From the cell containing the given text, extract its center point as (x, y) coordinate. 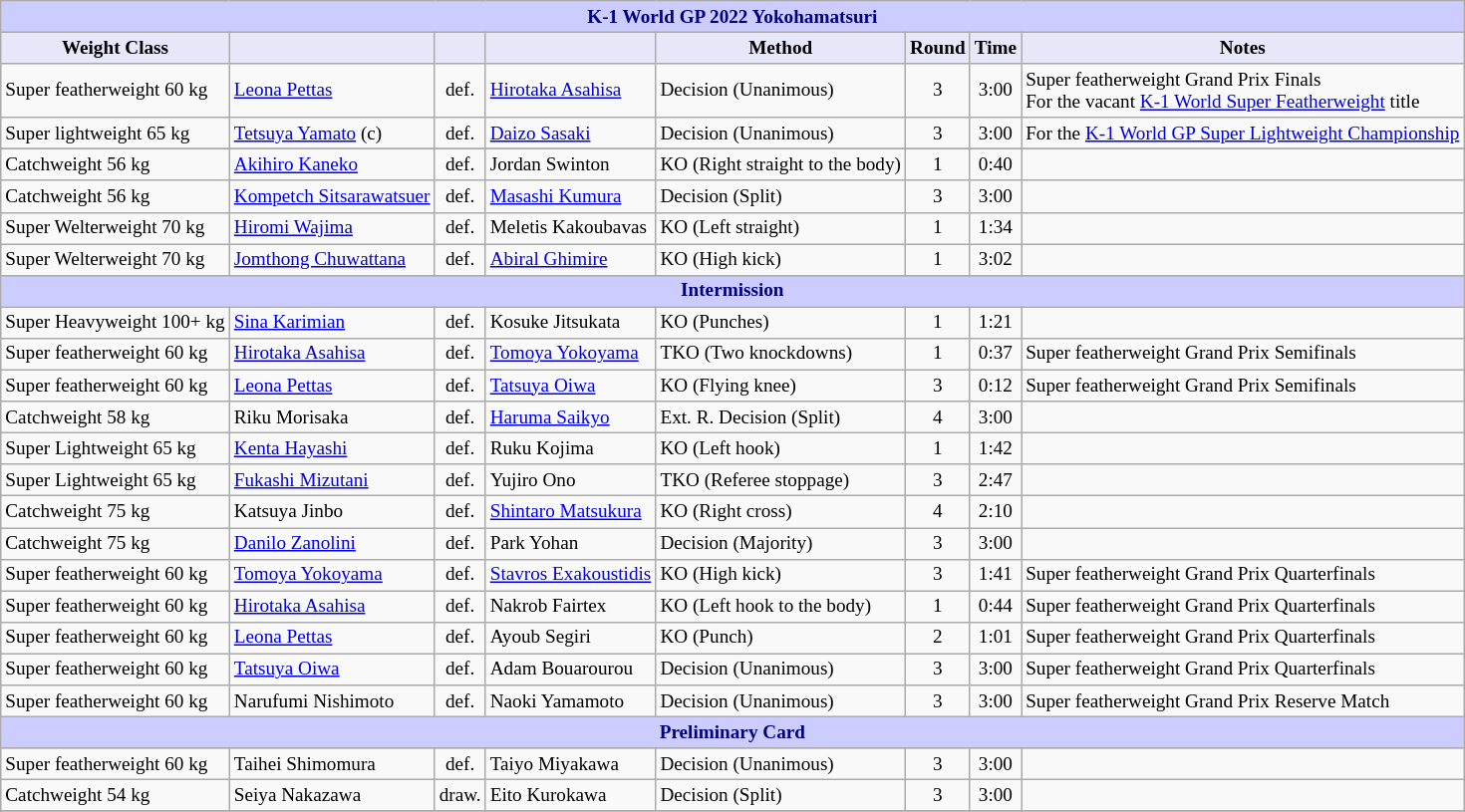
Super featherweight Grand Prix Reserve Match (1243, 701)
Preliminary Card (732, 732)
3:02 (995, 260)
Super featherweight Grand Prix Finals For the vacant K-1 World Super Featherweight title (1243, 91)
Ruku Kojima (570, 448)
Nakrob Fairtex (570, 607)
KO (Flying knee) (781, 386)
Hiromi Wajima (332, 228)
Tetsuya Yamato (c) (332, 134)
Weight Class (116, 48)
Method (781, 48)
Kompetch Sitsarawatsuer (332, 196)
TKO (Two knockdowns) (781, 354)
Jordan Swinton (570, 165)
Narufumi Nishimoto (332, 701)
TKO (Referee stoppage) (781, 480)
Ayoub Segiri (570, 638)
Catchweight 54 kg (116, 795)
Round (939, 48)
Catchweight 58 kg (116, 417)
Katsuya Jinbo (332, 512)
Abiral Ghimire (570, 260)
0:37 (995, 354)
Daizo Sasaki (570, 134)
2:47 (995, 480)
Eito Kurokawa (570, 795)
Riku Morisaka (332, 417)
Notes (1243, 48)
Super lightweight 65 kg (116, 134)
KO (Left hook to the body) (781, 607)
Ext. R. Decision (Split) (781, 417)
2 (939, 638)
Danilo Zanolini (332, 543)
Taihei Shimomura (332, 764)
Taiyo Miyakawa (570, 764)
Kosuke Jitsukata (570, 323)
2:10 (995, 512)
1:34 (995, 228)
KO (Left straight) (781, 228)
1:01 (995, 638)
Yujiro Ono (570, 480)
Naoki Yamamoto (570, 701)
Jomthong Chuwattana (332, 260)
0:12 (995, 386)
Seiya Nakazawa (332, 795)
Sina Karimian (332, 323)
Stavros Exakoustidis (570, 575)
For the K-1 World GP Super Lightweight Championship (1243, 134)
0:40 (995, 165)
KO (Right straight to the body) (781, 165)
Haruma Saikyo (570, 417)
Fukashi Mizutani (332, 480)
Super Heavyweight 100+ kg (116, 323)
K-1 World GP 2022 Yokohamatsuri (732, 17)
1:42 (995, 448)
KO (Left hook) (781, 448)
Kenta Hayashi (332, 448)
KO (Punches) (781, 323)
KO (Right cross) (781, 512)
draw. (460, 795)
Shintaro Matsukura (570, 512)
Time (995, 48)
1:41 (995, 575)
Adam Bouarourou (570, 670)
KO (Punch) (781, 638)
Park Yohan (570, 543)
Meletis Kakoubavas (570, 228)
0:44 (995, 607)
Decision (Majority) (781, 543)
Masashi Kumura (570, 196)
Akihiro Kaneko (332, 165)
Intermission (732, 291)
1:21 (995, 323)
